Pinpoint the cell where the given text exists, returning its (x, y) midpoint coordinate. 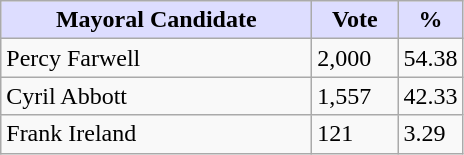
54.38 (430, 58)
Percy Farwell (156, 58)
% (430, 20)
42.33 (430, 96)
Frank Ireland (156, 134)
Mayoral Candidate (156, 20)
121 (355, 134)
Cyril Abbott (156, 96)
Vote (355, 20)
2,000 (355, 58)
3.29 (430, 134)
1,557 (355, 96)
